Capture the cell that displays the provided text and extract its (X, Y) central coordinate. 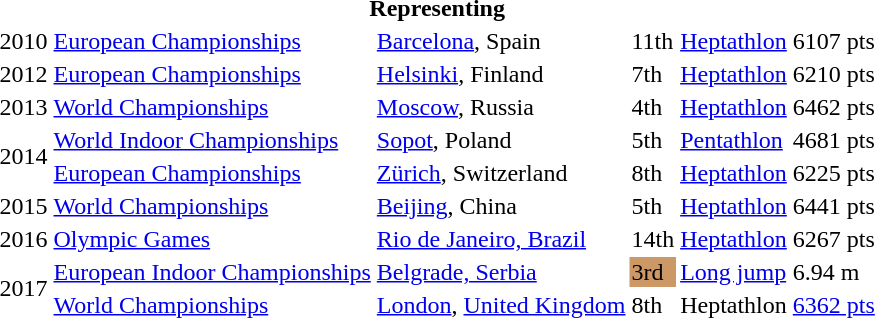
7th (653, 74)
Pentathlon (734, 140)
8th (653, 173)
Belgrade, Serbia (501, 272)
Beijing, China (501, 206)
11th (653, 41)
4th (653, 107)
Long jump (734, 272)
Moscow, Russia (501, 107)
14th (653, 239)
Sopot, Poland (501, 140)
Rio de Janeiro, Brazil (501, 239)
Zürich, Switzerland (501, 173)
Olympic Games (212, 239)
Barcelona, Spain (501, 41)
3rd (653, 272)
European Indoor Championships (212, 272)
Helsinki, Finland (501, 74)
World Indoor Championships (212, 140)
